For the text-containing cell, return its midpoint in [x, y] coordinate format. 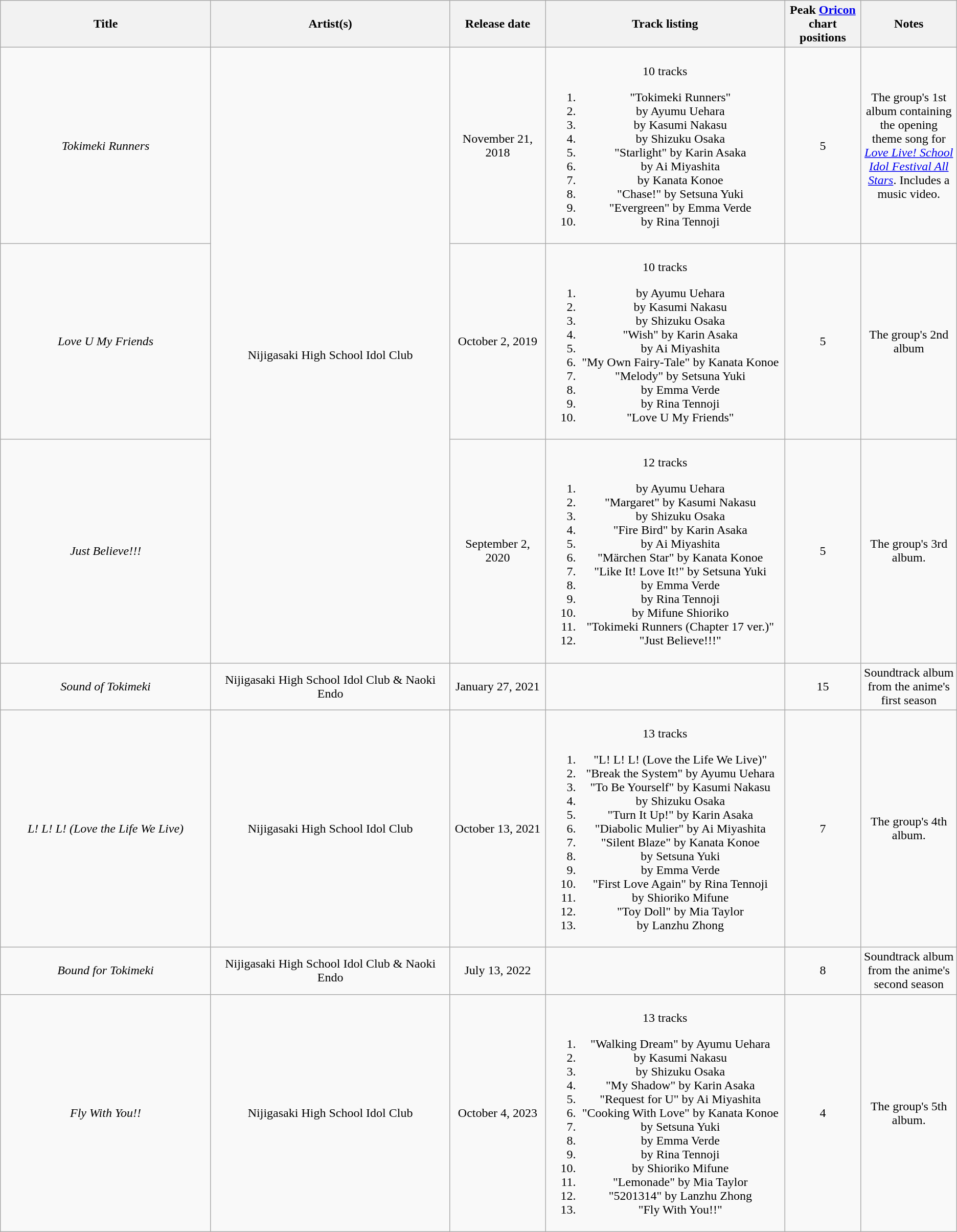
October 13, 2021 [498, 828]
The group's 2nd album [909, 342]
The group's 4th album. [909, 828]
Artist(s) [330, 24]
Bound for Tokimeki [106, 971]
Soundtrack album from the anime's second season [909, 971]
Sound of Tokimeki [106, 686]
The group's 5th album. [909, 1113]
Tokimeki Runners [106, 145]
Peak Oriconchart positions [823, 24]
Title [106, 24]
4 [823, 1113]
Just Believe!!! [106, 551]
Notes [909, 24]
Track listing [665, 24]
7 [823, 828]
15 [823, 686]
October 2, 2019 [498, 342]
July 13, 2022 [498, 971]
November 21, 2018 [498, 145]
Soundtrack album from the anime's first season [909, 686]
L! L! L! (Love the Life We Live) [106, 828]
January 27, 2021 [498, 686]
Release date [498, 24]
The group's 3rd album. [909, 551]
The group's 1st album containing the opening theme song for Love Live! School Idol Festival All Stars. Includes a music video. [909, 145]
September 2, 2020 [498, 551]
Fly With You!! [106, 1113]
8 [823, 971]
October 4, 2023 [498, 1113]
Love U My Friends [106, 342]
